Return the (x, y) coordinate for the center point of the cell that contains the specified text.  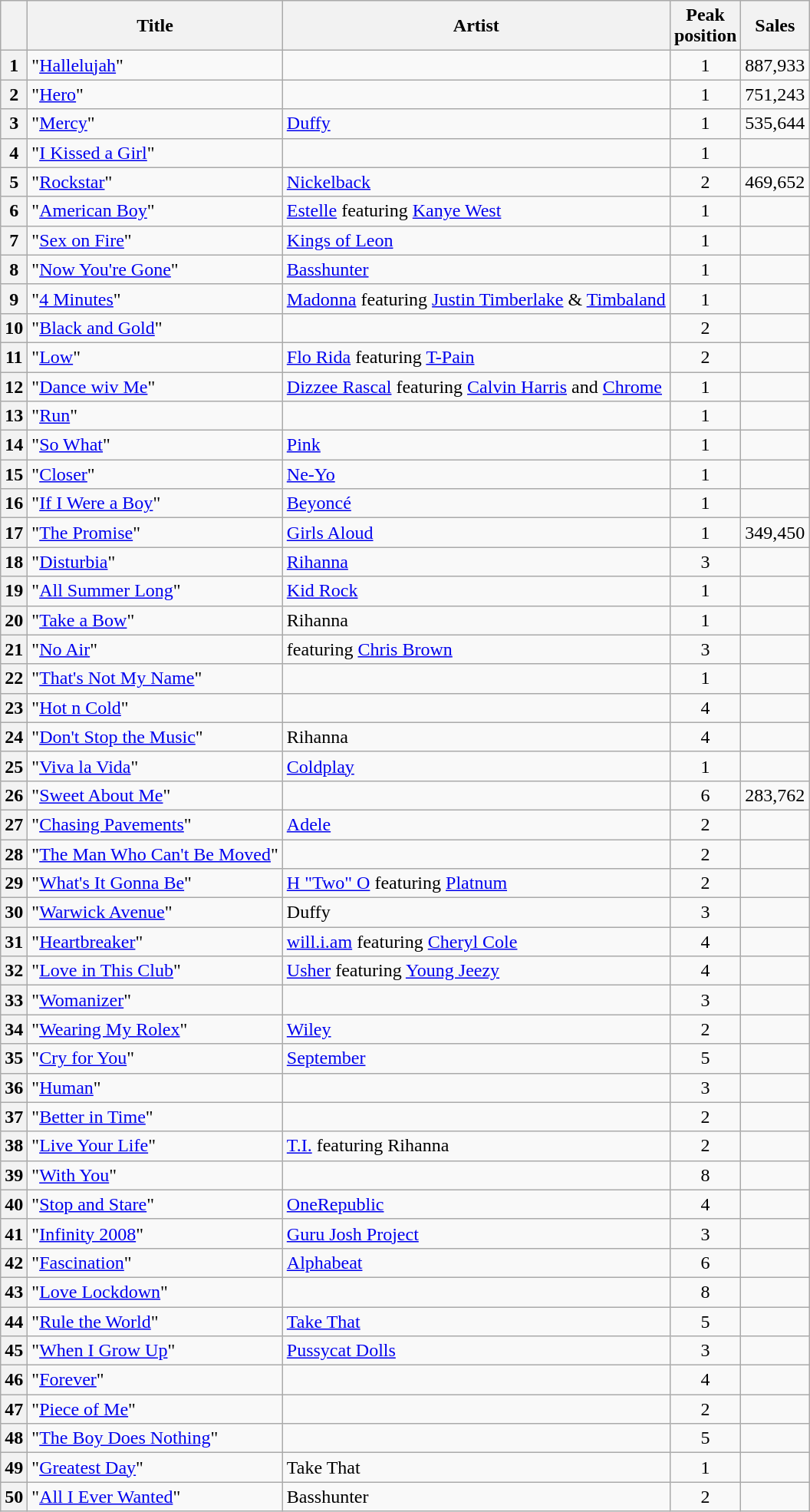
40 (14, 1204)
"The Promise" (155, 533)
"Wearing My Rolex" (155, 1029)
18 (14, 562)
15 (14, 474)
37 (14, 1117)
283,762 (775, 795)
46 (14, 1380)
"Chasing Pavements" (155, 824)
"So What" (155, 445)
Pussycat Dolls (476, 1351)
469,652 (775, 182)
"If I Were a Boy" (155, 503)
"Rule the World" (155, 1321)
"Mercy" (155, 124)
"Run" (155, 416)
H "Two" O featuring Platnum (476, 883)
28 (14, 854)
21 (14, 649)
25 (14, 766)
11 (14, 357)
Guru Josh Project (476, 1233)
"Fascination" (155, 1263)
"No Air" (155, 649)
30 (14, 913)
"Heartbreaker" (155, 942)
16 (14, 503)
33 (14, 1000)
Dizzee Rascal featuring Calvin Harris and Chrome (476, 386)
19 (14, 591)
Title (155, 26)
"When I Grow Up" (155, 1351)
"American Boy" (155, 211)
"Now You're Gone" (155, 269)
"Warwick Avenue" (155, 913)
"Disturbia" (155, 562)
32 (14, 971)
"With You" (155, 1175)
"Don't Stop the Music" (155, 737)
"Sweet About Me" (155, 795)
49 (14, 1467)
9 (14, 299)
43 (14, 1292)
36 (14, 1088)
Kings of Leon (476, 240)
"All I Ever Wanted" (155, 1497)
17 (14, 533)
"That's Not My Name" (155, 678)
44 (14, 1321)
7 (14, 240)
22 (14, 678)
10 (14, 328)
27 (14, 824)
13 (14, 416)
Girls Aloud (476, 533)
"Human" (155, 1088)
"Piece of Me" (155, 1409)
Artist (476, 26)
"Forever" (155, 1380)
"What's It Gonna Be" (155, 883)
Alphabeat (476, 1263)
"Love Lockdown" (155, 1292)
45 (14, 1351)
751,243 (775, 94)
"Viva la Vida" (155, 766)
Peakposition (705, 26)
"Rockstar" (155, 182)
34 (14, 1029)
48 (14, 1438)
Wiley (476, 1029)
Sales (775, 26)
23 (14, 708)
"Womanizer" (155, 1000)
29 (14, 883)
"Cry for You" (155, 1058)
"Dance wiv Me" (155, 386)
887,933 (775, 65)
41 (14, 1233)
OneRepublic (476, 1204)
Coldplay (476, 766)
"I Kissed a Girl" (155, 153)
"Black and Gold" (155, 328)
September (476, 1058)
Kid Rock (476, 591)
"Closer" (155, 474)
"Low" (155, 357)
47 (14, 1409)
"Hallelujah" (155, 65)
"Hero" (155, 94)
31 (14, 942)
14 (14, 445)
535,644 (775, 124)
39 (14, 1175)
featuring Chris Brown (476, 649)
50 (14, 1497)
"Infinity 2008" (155, 1233)
Usher featuring Young Jeezy (476, 971)
will.i.am featuring Cheryl Cole (476, 942)
"The Boy Does Nothing" (155, 1438)
"4 Minutes" (155, 299)
Adele (476, 824)
"Better in Time" (155, 1117)
Pink (476, 445)
"Love in This Club" (155, 971)
349,450 (775, 533)
"Live Your Life" (155, 1146)
Ne-Yo (476, 474)
"The Man Who Can't Be Moved" (155, 854)
Estelle featuring Kanye West (476, 211)
"Stop and Stare" (155, 1204)
Flo Rida featuring T-Pain (476, 357)
26 (14, 795)
20 (14, 620)
"All Summer Long" (155, 591)
24 (14, 737)
38 (14, 1146)
"Take a Bow" (155, 620)
Madonna featuring Justin Timberlake & Timbaland (476, 299)
35 (14, 1058)
T.I. featuring Rihanna (476, 1146)
"Sex on Fire" (155, 240)
42 (14, 1263)
12 (14, 386)
"Greatest Day" (155, 1467)
Nickelback (476, 182)
Beyoncé (476, 503)
"Hot n Cold" (155, 708)
